Provide the (X, Y) coordinate of the cell's center where the given text is located.  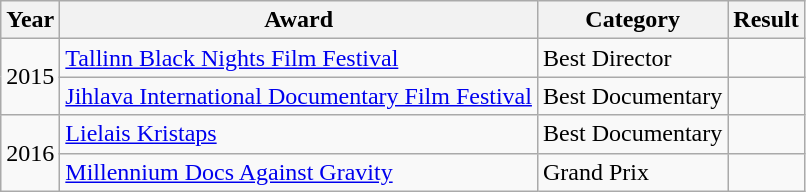
Grand Prix (632, 172)
Millennium Docs Against Gravity (299, 172)
2016 (30, 153)
Best Director (632, 58)
2015 (30, 77)
Award (299, 20)
Lielais Kristaps (299, 134)
Year (30, 20)
Tallinn Black Nights Film Festival (299, 58)
Category (632, 20)
Result (766, 20)
Jihlava International Documentary Film Festival (299, 96)
